Detect which cell encompasses the target text, then output its [x, y] center coordinate. 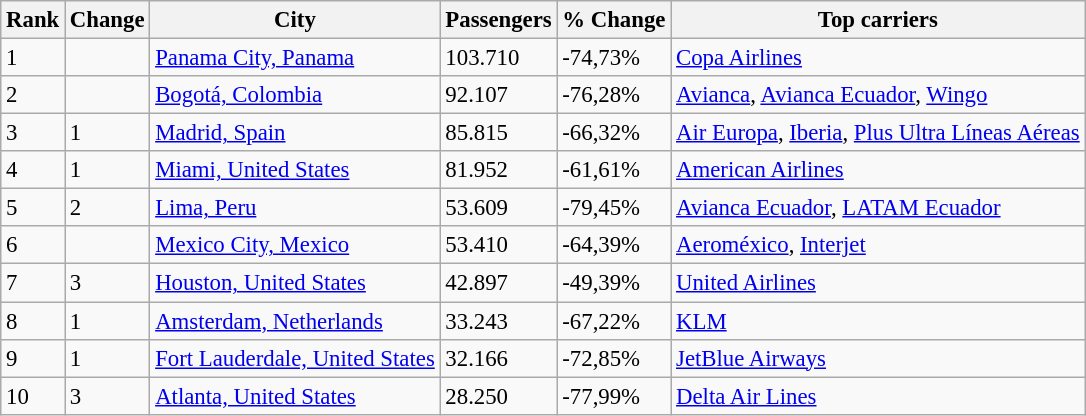
City [295, 20]
Air Europa, Iberia, Plus Ultra Líneas Aéreas [878, 133]
Atlanta, United States [295, 396]
Avianca, Avianca Ecuador, Wingo [878, 95]
-72,85% [614, 358]
Lima, Peru [295, 208]
Rank [33, 20]
American Airlines [878, 170]
Passengers [498, 20]
-61,61% [614, 170]
28.250 [498, 396]
4 [33, 170]
-77,99% [614, 396]
Bogotá, Colombia [295, 95]
53.609 [498, 208]
10 [33, 396]
-74,73% [614, 58]
-49,39% [614, 283]
8 [33, 321]
33.243 [498, 321]
-67,22% [614, 321]
-64,39% [614, 245]
103.710 [498, 58]
53.410 [498, 245]
Copa Airlines [878, 58]
Panama City, Panama [295, 58]
Mexico City, Mexico [295, 245]
Fort Lauderdale, United States [295, 358]
KLM [878, 321]
32.166 [498, 358]
6 [33, 245]
-76,28% [614, 95]
5 [33, 208]
7 [33, 283]
81.952 [498, 170]
-66,32% [614, 133]
Houston, United States [295, 283]
Top carriers [878, 20]
42.897 [498, 283]
JetBlue Airways [878, 358]
Change [108, 20]
9 [33, 358]
Avianca Ecuador, LATAM Ecuador [878, 208]
United Airlines [878, 283]
Miami, United States [295, 170]
Amsterdam, Netherlands [295, 321]
Delta Air Lines [878, 396]
85.815 [498, 133]
Madrid, Spain [295, 133]
-79,45% [614, 208]
% Change [614, 20]
Aeroméxico, Interjet [878, 245]
92.107 [498, 95]
